Capture the cell that displays the provided text and extract its [X, Y] central coordinate. 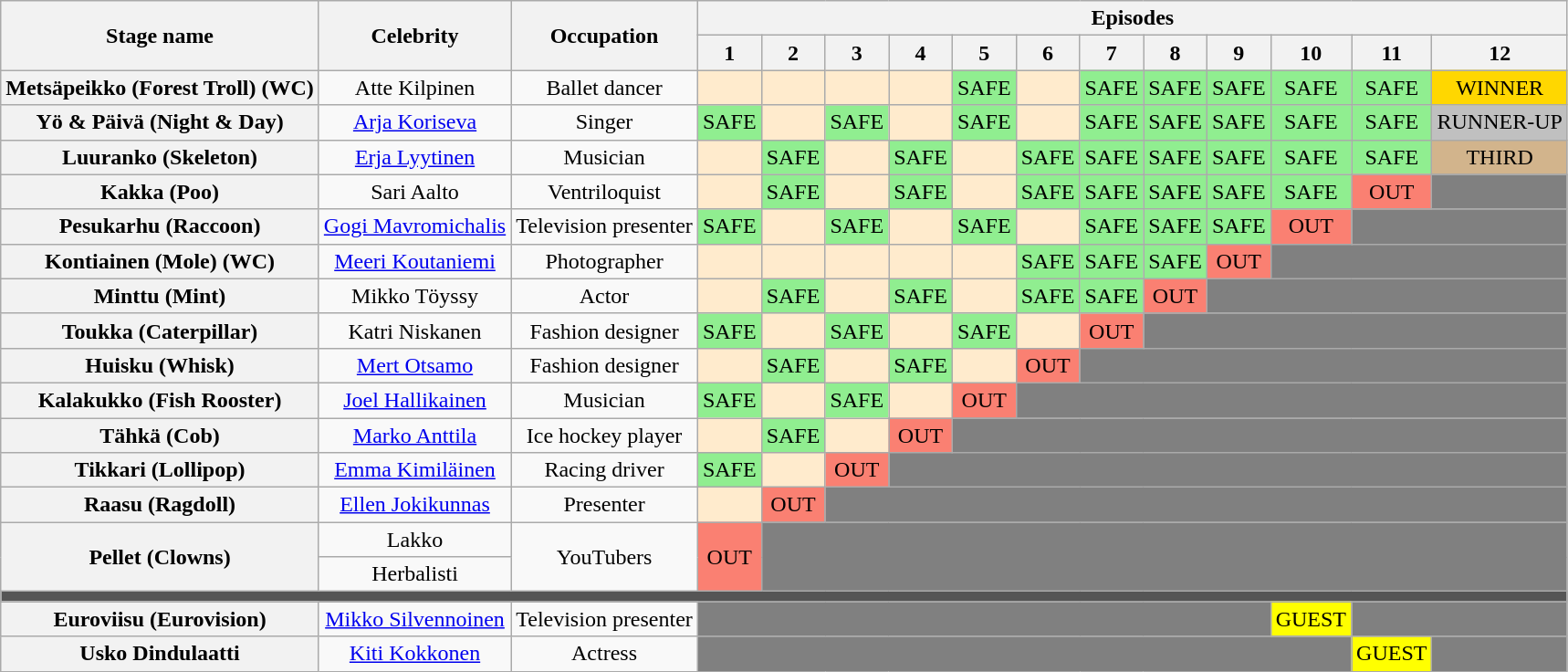
Tikkari (Lollipop) [161, 470]
Lakko [414, 540]
Emma Kimiläinen [414, 470]
Huisku (Whisk) [161, 365]
Kontiainen (Mole) (WC) [161, 261]
Meeri Koutaniemi [414, 261]
Mert Otsamo [414, 365]
Ballet dancer [604, 88]
11 [1392, 53]
Herbalisti [414, 574]
THIRD [1500, 157]
Mikko Töyssy [414, 296]
Katri Niskanen [414, 331]
Usko Dindulaatti [161, 654]
Mikko Silvennoinen [414, 619]
Tähkä (Cob) [161, 436]
Marko Anttila [414, 436]
3 [857, 53]
Metsäpeikko (Forest Troll) (WC) [161, 88]
Erja Lyytinen [414, 157]
Kakka (Poo) [161, 192]
Kalakukko (Fish Rooster) [161, 400]
Episodes [1132, 18]
Atte Kilpinen [414, 88]
Actor [604, 296]
Minttu (Mint) [161, 296]
Yö & Päivä (Night & Day) [161, 122]
8 [1176, 53]
Occupation [604, 36]
Photographer [604, 261]
Ventriloquist [604, 192]
1 [729, 53]
6 [1048, 53]
Kiti Kokkonen [414, 654]
RUNNER-UP [1500, 122]
Actress [604, 654]
Raasu (Ragdoll) [161, 505]
Arja Koriseva [414, 122]
Singer [604, 122]
9 [1239, 53]
Racing driver [604, 470]
Toukka (Caterpillar) [161, 331]
YouTubers [604, 557]
Ice hockey player [604, 436]
Presenter [604, 505]
Celebrity [414, 36]
Pesukarhu (Raccoon) [161, 226]
7 [1112, 53]
Gogi Mavromichalis [414, 226]
4 [921, 53]
5 [984, 53]
Pellet (Clowns) [161, 557]
Stage name [161, 36]
12 [1500, 53]
WINNER [1500, 88]
2 [793, 53]
Sari Aalto [414, 192]
10 [1311, 53]
Joel Hallikainen [414, 400]
Euroviisu (Eurovision) [161, 619]
Luuranko (Skeleton) [161, 157]
Ellen Jokikunnas [414, 505]
